Identify which cell holds the provided text, then report its [x, y] central coordinate. 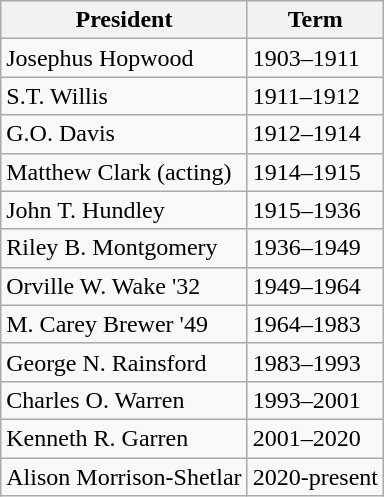
Kenneth R. Garren [124, 438]
1936–1949 [315, 248]
Alison Morrison-Shetlar [124, 477]
1911–1912 [315, 96]
Charles O. Warren [124, 400]
1949–1964 [315, 286]
Josephus Hopwood [124, 58]
President [124, 20]
G.O. Davis [124, 134]
1983–1993 [315, 362]
1993–2001 [315, 400]
M. Carey Brewer '49 [124, 324]
Orville W. Wake '32 [124, 286]
1964–1983 [315, 324]
1915–1936 [315, 210]
Matthew Clark (acting) [124, 172]
2020-present [315, 477]
2001–2020 [315, 438]
Riley B. Montgomery [124, 248]
S.T. Willis [124, 96]
1914–1915 [315, 172]
1912–1914 [315, 134]
Term [315, 20]
John T. Hundley [124, 210]
George N. Rainsford [124, 362]
1903–1911 [315, 58]
